Capture the cell that displays the provided text and extract its [x, y] central coordinate. 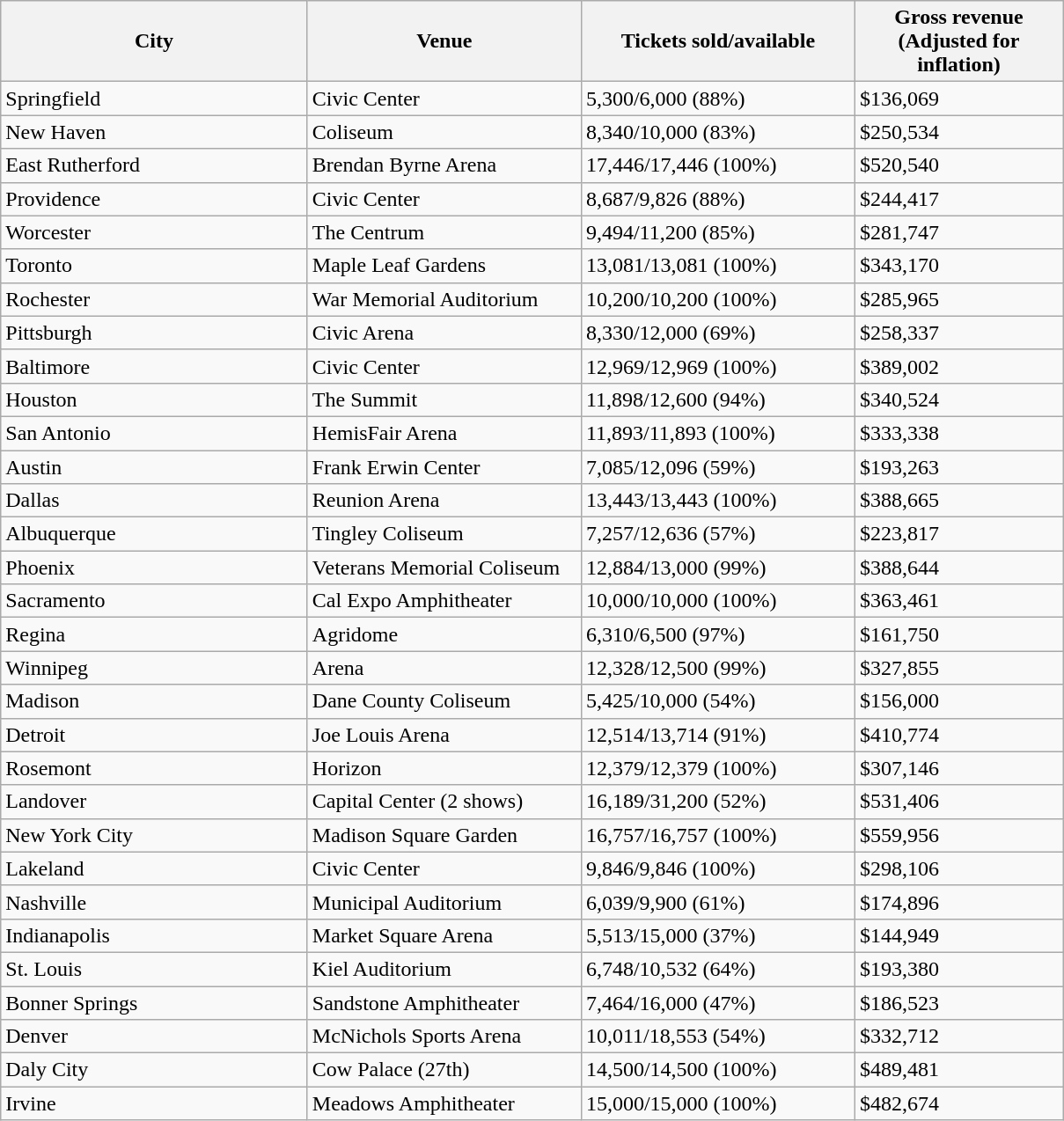
Tickets sold/available [718, 41]
10,200/10,200 (100%) [718, 299]
Cal Expo Amphitheater [444, 601]
Madison Square Garden [444, 835]
Sandstone Amphitheater [444, 1002]
Market Square Arena [444, 935]
$520,540 [958, 165]
12,969/12,969 (100%) [718, 366]
8,687/9,826 (88%) [718, 199]
6,748/10,532 (64%) [718, 969]
$298,106 [958, 868]
$156,000 [958, 701]
13,443/13,443 (100%) [718, 501]
$281,747 [958, 232]
$136,069 [958, 99]
$388,644 [958, 568]
7,085/12,096 (59%) [718, 467]
$193,263 [958, 467]
Pittsburgh [155, 333]
San Antonio [155, 433]
$223,817 [958, 534]
5,425/10,000 (54%) [718, 701]
St. Louis [155, 969]
Madison [155, 701]
$410,774 [958, 735]
$340,524 [958, 399]
5,513/15,000 (37%) [718, 935]
Municipal Auditorium [444, 902]
13,081/13,081 (100%) [718, 266]
7,464/16,000 (47%) [718, 1002]
10,000/10,000 (100%) [718, 601]
$363,461 [958, 601]
Daly City [155, 1070]
Meadows Amphitheater [444, 1103]
Coliseum [444, 132]
Winnipeg [155, 668]
$332,712 [958, 1037]
City [155, 41]
$482,674 [958, 1103]
Lakeland [155, 868]
Dane County Coliseum [444, 701]
12,379/12,379 (100%) [718, 768]
Sacramento [155, 601]
$531,406 [958, 802]
12,328/12,500 (99%) [718, 668]
Bonner Springs [155, 1002]
$389,002 [958, 366]
Capital Center (2 shows) [444, 802]
17,446/17,446 (100%) [718, 165]
Dallas [155, 501]
8,330/12,000 (69%) [718, 333]
$258,337 [958, 333]
The Summit [444, 399]
Albuquerque [155, 534]
9,494/11,200 (85%) [718, 232]
Detroit [155, 735]
6,310/6,500 (97%) [718, 634]
Irvine [155, 1103]
$244,417 [958, 199]
$144,949 [958, 935]
Arena [444, 668]
Worcester [155, 232]
Rosemont [155, 768]
Nashville [155, 902]
$307,146 [958, 768]
$388,665 [958, 501]
Austin [155, 467]
Reunion Arena [444, 501]
Providence [155, 199]
11,898/12,600 (94%) [718, 399]
New York City [155, 835]
$327,855 [958, 668]
New Haven [155, 132]
16,189/31,200 (52%) [718, 802]
$174,896 [958, 902]
14,500/14,500 (100%) [718, 1070]
Indianapolis [155, 935]
Cow Palace (27th) [444, 1070]
The Centrum [444, 232]
$193,380 [958, 969]
Veterans Memorial Coliseum [444, 568]
Kiel Auditorium [444, 969]
16,757/16,757 (100%) [718, 835]
Houston [155, 399]
$250,534 [958, 132]
Agridome [444, 634]
McNichols Sports Arena [444, 1037]
6,039/9,900 (61%) [718, 902]
$186,523 [958, 1002]
Frank Erwin Center [444, 467]
$333,338 [958, 433]
5,300/6,000 (88%) [718, 99]
HemisFair Arena [444, 433]
15,000/15,000 (100%) [718, 1103]
12,884/13,000 (99%) [718, 568]
Horizon [444, 768]
11,893/11,893 (100%) [718, 433]
Venue [444, 41]
Civic Arena [444, 333]
Regina [155, 634]
10,011/18,553 (54%) [718, 1037]
Denver [155, 1037]
$559,956 [958, 835]
7,257/12,636 (57%) [718, 534]
East Rutherford [155, 165]
$161,750 [958, 634]
Baltimore [155, 366]
Tingley Coliseum [444, 534]
Landover [155, 802]
Joe Louis Arena [444, 735]
Gross revenue (Adjusted for inflation) [958, 41]
12,514/13,714 (91%) [718, 735]
Phoenix [155, 568]
Toronto [155, 266]
Springfield [155, 99]
Maple Leaf Gardens [444, 266]
Rochester [155, 299]
Brendan Byrne Arena [444, 165]
9,846/9,846 (100%) [718, 868]
8,340/10,000 (83%) [718, 132]
$343,170 [958, 266]
$285,965 [958, 299]
War Memorial Auditorium [444, 299]
$489,481 [958, 1070]
